Scan for the cell matching the given text and deliver its (X, Y) coordinate at center. 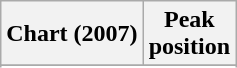
Chart (2007) (72, 34)
Peak position (189, 34)
